Identify which cell holds the provided text, then report its [x, y] central coordinate. 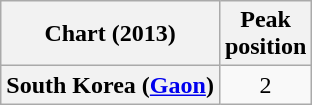
2 [265, 85]
Peakposition [265, 34]
Chart (2013) [110, 34]
South Korea (Gaon) [110, 85]
